From the cell containing the given text, extract its center point as [X, Y] coordinate. 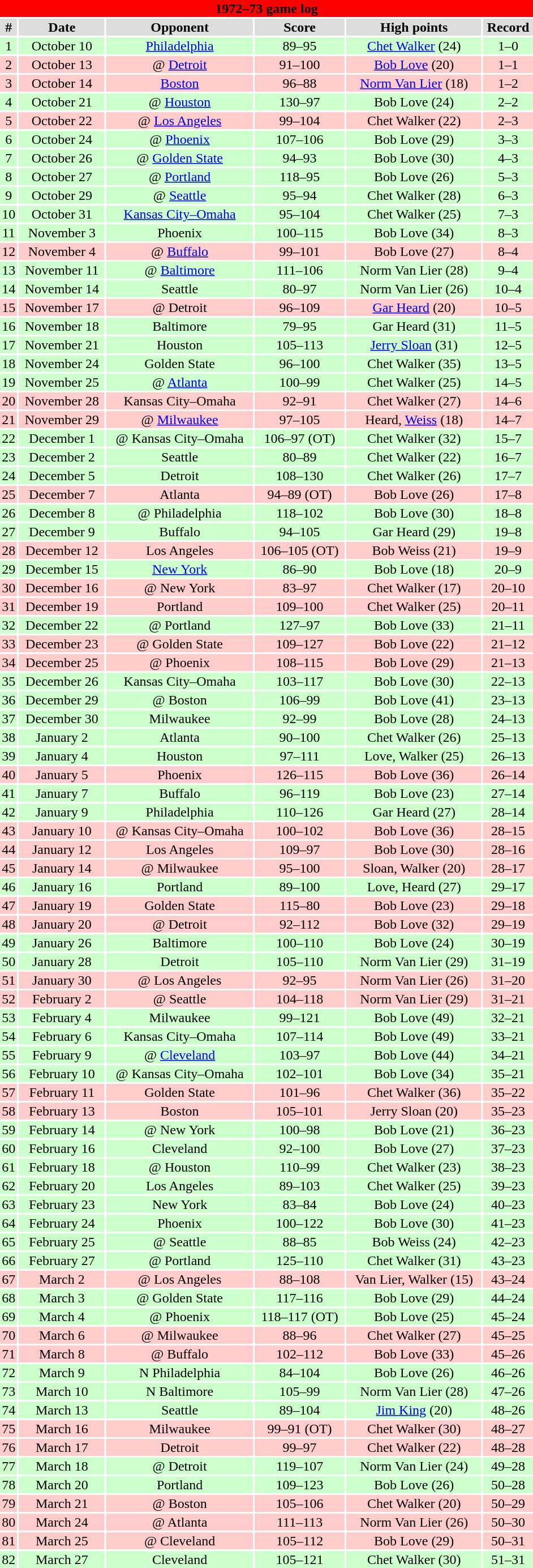
November 28 [62, 401]
69 [8, 1317]
February 9 [62, 1055]
89–104 [300, 1410]
79 [8, 1503]
February 14 [62, 1130]
February 18 [62, 1167]
7 [8, 158]
March 16 [62, 1429]
Sloan, Walker (20) [414, 868]
104–118 [300, 999]
29 [8, 569]
9 [8, 195]
103–117 [300, 681]
January 10 [62, 831]
60 [8, 1148]
100–115 [300, 233]
39–23 [508, 1186]
77 [8, 1466]
88–108 [300, 1279]
96–88 [300, 83]
115–80 [300, 905]
November 4 [62, 251]
24 [8, 476]
Bob Love (18) [414, 569]
105–113 [300, 345]
25 [8, 494]
42 [8, 812]
Chet Walker (20) [414, 1503]
February 16 [62, 1148]
15 [8, 307]
23 [8, 457]
39 [8, 756]
88–85 [300, 1242]
43–23 [508, 1261]
37–23 [508, 1148]
91–100 [300, 65]
27–14 [508, 793]
105–121 [300, 1560]
1–2 [508, 83]
105–112 [300, 1541]
Jerry Sloan (31) [414, 345]
97–105 [300, 420]
50 [8, 962]
68 [8, 1298]
53 [8, 1018]
December 12 [62, 550]
48–26 [508, 1410]
21–11 [508, 625]
Bob Love (20) [414, 65]
18–8 [508, 513]
127–97 [300, 625]
73 [8, 1391]
Jerry Sloan (20) [414, 1111]
Chet Walker (32) [414, 438]
47–26 [508, 1391]
33–21 [508, 1036]
13–5 [508, 364]
43–24 [508, 1279]
5–3 [508, 177]
February 4 [62, 1018]
Van Lier, Walker (15) [414, 1279]
@ Baltimore [180, 270]
70 [8, 1335]
2–3 [508, 121]
40–23 [508, 1204]
81 [8, 1541]
78 [8, 1485]
December 2 [62, 457]
28–16 [508, 849]
November 29 [62, 420]
December 7 [62, 494]
December 23 [62, 644]
50–28 [508, 1485]
80 [8, 1522]
35–22 [508, 1092]
28–14 [508, 812]
November 11 [62, 270]
January 14 [62, 868]
21–13 [508, 663]
March 10 [62, 1391]
83–84 [300, 1204]
Jim King (20) [414, 1410]
Chet Walker (35) [414, 364]
66 [8, 1261]
Chet Walker (23) [414, 1167]
5 [8, 121]
January 12 [62, 849]
99–121 [300, 1018]
21–12 [508, 644]
102–112 [300, 1354]
103–97 [300, 1055]
10 [8, 214]
50–30 [508, 1522]
83–97 [300, 588]
110–99 [300, 1167]
November 17 [62, 307]
March 13 [62, 1410]
75 [8, 1429]
27 [8, 532]
22–13 [508, 681]
Chet Walker (36) [414, 1092]
28 [8, 550]
92–99 [300, 719]
30 [8, 588]
59 [8, 1130]
October 27 [62, 177]
January 5 [62, 775]
Score [300, 27]
November 18 [62, 326]
26–13 [508, 756]
95–94 [300, 195]
45–25 [508, 1335]
79–95 [300, 326]
January 4 [62, 756]
34 [8, 663]
10–5 [508, 307]
26 [8, 513]
86–90 [300, 569]
December 5 [62, 476]
Chet Walker (28) [414, 195]
December 19 [62, 606]
October 29 [62, 195]
1–0 [508, 46]
106–97 (OT) [300, 438]
51–31 [508, 1560]
30–19 [508, 943]
33 [8, 644]
8–4 [508, 251]
117–116 [300, 1298]
December 16 [62, 588]
Love, Walker (25) [414, 756]
40 [8, 775]
64 [8, 1223]
January 30 [62, 980]
7–3 [508, 214]
20–10 [508, 588]
54 [8, 1036]
23–13 [508, 700]
92–100 [300, 1148]
88–96 [300, 1335]
48 [8, 924]
Chet Walker (31) [414, 1261]
31–19 [508, 962]
100–98 [300, 1130]
80–89 [300, 457]
13 [8, 270]
December 25 [62, 663]
Gar Heard (29) [414, 532]
97–111 [300, 756]
10–4 [508, 289]
October 26 [62, 158]
Chet Walker (24) [414, 46]
52 [8, 999]
110–126 [300, 812]
February 6 [62, 1036]
11–5 [508, 326]
March 9 [62, 1373]
99–97 [300, 1447]
February 27 [62, 1261]
November 24 [62, 364]
92–95 [300, 980]
118–102 [300, 513]
67 [8, 1279]
46–26 [508, 1373]
29–19 [508, 924]
19–9 [508, 550]
55 [8, 1055]
March 3 [62, 1298]
44 [8, 849]
14–6 [508, 401]
105–106 [300, 1503]
76 [8, 1447]
Bob Love (41) [414, 700]
126–115 [300, 775]
February 10 [62, 1074]
34–21 [508, 1055]
36–23 [508, 1130]
101–96 [300, 1092]
49–28 [508, 1466]
November 25 [62, 382]
March 4 [62, 1317]
89–100 [300, 887]
March 18 [62, 1466]
Bob Love (44) [414, 1055]
March 17 [62, 1447]
74 [8, 1410]
Love, Heard (27) [414, 887]
19–8 [508, 532]
45–26 [508, 1354]
37 [8, 719]
102–101 [300, 1074]
35–21 [508, 1074]
45–24 [508, 1317]
October 10 [62, 46]
November 3 [62, 233]
December 8 [62, 513]
March 2 [62, 1279]
February 13 [62, 1111]
December 9 [62, 532]
16–7 [508, 457]
26–14 [508, 775]
Opponent [180, 27]
4 [8, 102]
March 20 [62, 1485]
January 2 [62, 737]
9–4 [508, 270]
94–93 [300, 158]
2–2 [508, 102]
63 [8, 1204]
December 22 [62, 625]
Date [62, 27]
Heard, Weiss (18) [414, 420]
March 6 [62, 1335]
61 [8, 1167]
January 19 [62, 905]
32–21 [508, 1018]
February 2 [62, 999]
100–122 [300, 1223]
94–105 [300, 532]
@ Philadelphia [180, 513]
Gar Heard (20) [414, 307]
105–101 [300, 1111]
20 [8, 401]
92–91 [300, 401]
2 [8, 65]
95–100 [300, 868]
25–13 [508, 737]
Norm Van Lier (24) [414, 1466]
96–100 [300, 364]
Norm Van Lier (18) [414, 83]
March 21 [62, 1503]
N Philadelphia [180, 1373]
14 [8, 289]
118–95 [300, 177]
6–3 [508, 195]
35 [8, 681]
50–29 [508, 1503]
24–13 [508, 719]
29–18 [508, 905]
109–127 [300, 644]
80–97 [300, 289]
March 24 [62, 1522]
March 8 [62, 1354]
47 [8, 905]
71 [8, 1354]
130–97 [300, 102]
20–9 [508, 569]
January 16 [62, 887]
100–110 [300, 943]
48–28 [508, 1447]
49 [8, 943]
106–105 (OT) [300, 550]
December 1 [62, 438]
8 [8, 177]
46 [8, 887]
45 [8, 868]
58 [8, 1111]
Record [508, 27]
Bob Weiss (24) [414, 1242]
1–1 [508, 65]
125–110 [300, 1261]
106–99 [300, 700]
October 13 [62, 65]
1 [8, 46]
42–23 [508, 1242]
43 [8, 831]
March 25 [62, 1541]
109–97 [300, 849]
38–23 [508, 1167]
4–3 [508, 158]
107–106 [300, 139]
16 [8, 326]
92–112 [300, 924]
89–103 [300, 1186]
29–17 [508, 887]
January 26 [62, 943]
20–11 [508, 606]
January 28 [62, 962]
17–7 [508, 476]
February 20 [62, 1186]
February 11 [62, 1092]
57 [8, 1092]
December 15 [62, 569]
14–7 [508, 420]
# [8, 27]
89–95 [300, 46]
28–15 [508, 831]
Bob Love (25) [414, 1317]
99–101 [300, 251]
January 7 [62, 793]
Gar Heard (27) [414, 812]
41 [8, 793]
108–115 [300, 663]
December 30 [62, 719]
17 [8, 345]
February 24 [62, 1223]
108–130 [300, 476]
Bob Love (28) [414, 719]
31–21 [508, 999]
18 [8, 364]
October 24 [62, 139]
December 26 [62, 681]
100–99 [300, 382]
50–31 [508, 1541]
84–104 [300, 1373]
35–23 [508, 1111]
82 [8, 1560]
October 21 [62, 102]
Bob Weiss (21) [414, 550]
12 [8, 251]
51 [8, 980]
105–110 [300, 962]
28–17 [508, 868]
High points [414, 27]
December 29 [62, 700]
October 14 [62, 83]
36 [8, 700]
14–5 [508, 382]
November 14 [62, 289]
96–109 [300, 307]
95–104 [300, 214]
41–23 [508, 1223]
6 [8, 139]
February 25 [62, 1242]
N Baltimore [180, 1391]
62 [8, 1186]
February 23 [62, 1204]
31–20 [508, 980]
105–99 [300, 1391]
99–104 [300, 121]
56 [8, 1074]
19 [8, 382]
Gar Heard (31) [414, 326]
107–114 [300, 1036]
Bob Love (21) [414, 1130]
90–100 [300, 737]
21 [8, 420]
Chet Walker (17) [414, 588]
109–100 [300, 606]
11 [8, 233]
March 27 [62, 1560]
15–7 [508, 438]
48–27 [508, 1429]
October 31 [62, 214]
94–89 (OT) [300, 494]
32 [8, 625]
8–3 [508, 233]
3 [8, 83]
12–5 [508, 345]
111–113 [300, 1522]
72 [8, 1373]
31 [8, 606]
100–102 [300, 831]
January 9 [62, 812]
October 22 [62, 121]
1972–73 game log [266, 8]
17–8 [508, 494]
November 21 [62, 345]
January 20 [62, 924]
44–24 [508, 1298]
109–123 [300, 1485]
38 [8, 737]
22 [8, 438]
3–3 [508, 139]
119–107 [300, 1466]
Bob Love (32) [414, 924]
111–106 [300, 270]
99–91 (OT) [300, 1429]
118–117 (OT) [300, 1317]
65 [8, 1242]
96–119 [300, 793]
Bob Love (22) [414, 644]
